Locate the cell with the specified text and output its [x, y] center coordinate. 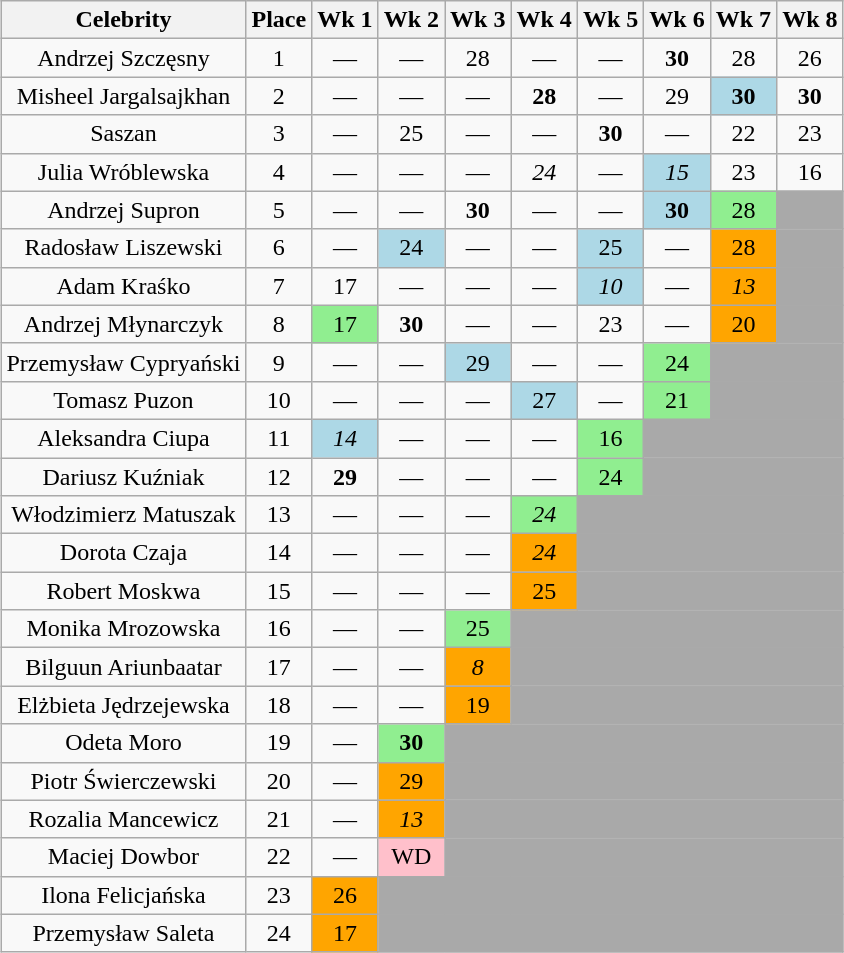
Przemysław Saleta [124, 933]
Piotr Świerczewski [124, 781]
Wk 1 [345, 20]
Andrzej Młynarczyk [124, 324]
3 [279, 134]
Andrzej Supron [124, 210]
Monika Mrozowska [124, 629]
7 [279, 286]
27 [544, 400]
Przemysław Cypryański [124, 362]
Ilona Felicjańska [124, 895]
Wk 2 [411, 20]
Celebrity [124, 20]
Wk 5 [610, 20]
Elżbieta Jędrzejewska [124, 705]
1 [279, 58]
Dariusz Kuźniak [124, 477]
Saszan [124, 134]
Odeta Moro [124, 743]
18 [279, 705]
5 [279, 210]
Radosław Liszewski [124, 248]
6 [279, 248]
12 [279, 477]
Julia Wróblewska [124, 172]
Dorota Czaja [124, 553]
Maciej Dowbor [124, 857]
Place [279, 20]
Wk 6 [677, 20]
Rozalia Mancewicz [124, 819]
11 [279, 438]
2 [279, 96]
Andrzej Szczęsny [124, 58]
WD [411, 857]
Misheel Jargalsajkhan [124, 96]
Włodzimierz Matuszak [124, 515]
Adam Kraśko [124, 286]
4 [279, 172]
Tomasz Puzon [124, 400]
Aleksandra Ciupa [124, 438]
Wk 3 [478, 20]
Wk 7 [743, 20]
Wk 4 [544, 20]
Robert Moskwa [124, 591]
Wk 8 [810, 20]
9 [279, 362]
Bilguun Ariunbaatar [124, 667]
